Return the [x, y] coordinate for the center point of the cell that contains the specified text.  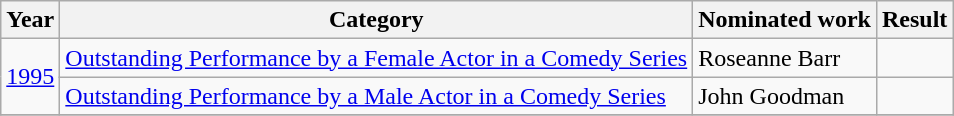
Outstanding Performance by a Male Actor in a Comedy Series [376, 96]
Roseanne Barr [785, 58]
1995 [30, 77]
Result [914, 20]
Outstanding Performance by a Female Actor in a Comedy Series [376, 58]
Nominated work [785, 20]
Category [376, 20]
John Goodman [785, 96]
Year [30, 20]
